Return the [X, Y] coordinate for the center point of the cell that contains the specified text.  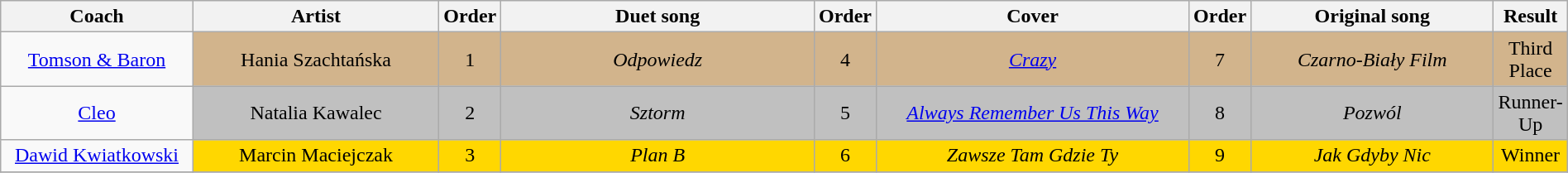
Crazy [1033, 60]
6 [845, 156]
Cleo [98, 113]
Artist [316, 17]
Zawsze Tam Gdzie Ty [1033, 156]
Third Place [1530, 60]
Cover [1033, 17]
Hania Szachtańska [316, 60]
Marcin Maciejczak [316, 156]
8 [1221, 113]
3 [470, 156]
5 [845, 113]
Sztorm [658, 113]
Duet song [658, 17]
Dawid Kwiatkowski [98, 156]
Odpowiedz [658, 60]
1 [470, 60]
Original song [1373, 17]
Jak Gdyby Nic [1373, 156]
Result [1530, 17]
Runner-Up [1530, 113]
2 [470, 113]
7 [1221, 60]
9 [1221, 156]
Pozwól [1373, 113]
Winner [1530, 156]
Natalia Kawalec [316, 113]
Coach [98, 17]
Plan B [658, 156]
Tomson & Baron [98, 60]
Czarno-Biały Film [1373, 60]
Always Remember Us This Way [1033, 113]
4 [845, 60]
